Extract the (X, Y) coordinate from the center of the cell holding the provided text.  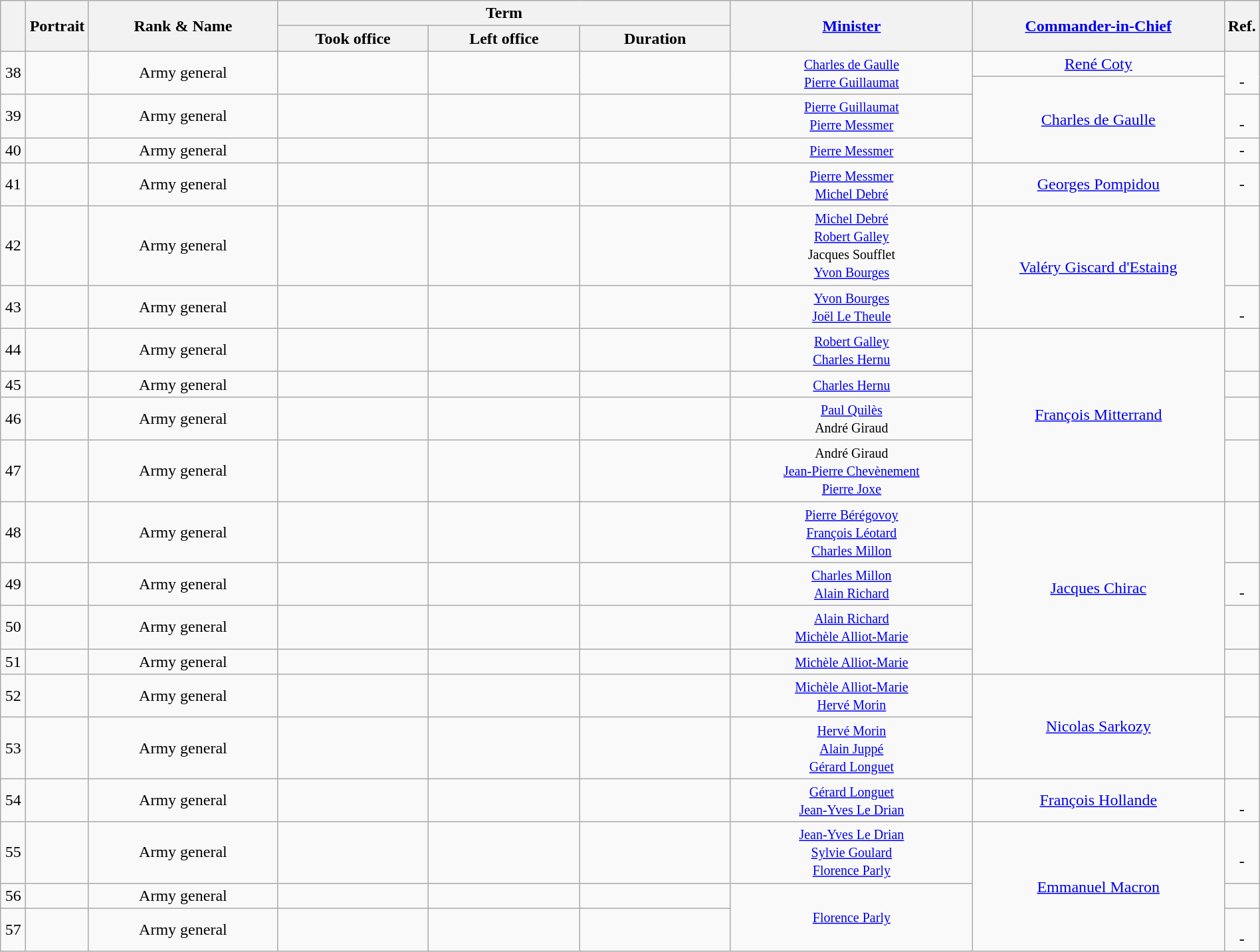
51 (13, 662)
57 (13, 930)
René Coty (1098, 64)
Gérard LonguetJean-Yves Le Drian (851, 800)
Alain RichardMichèle Alliot-Marie (851, 627)
Robert GalleyCharles Hernu (851, 349)
38 (13, 73)
Hervé MorinAlain JuppéGérard Longuet (851, 748)
55 (13, 852)
Valéry Giscard d'Estaing (1098, 267)
Took office (352, 39)
François Hollande (1098, 800)
Michèle Alliot-Marie (851, 662)
53 (13, 748)
41 (13, 185)
44 (13, 349)
49 (13, 585)
43 (13, 307)
Georges Pompidou (1098, 185)
Duration (655, 39)
Jean-Yves Le DrianSylvie GoulardFlorence Parly (851, 852)
François Mitterrand (1098, 415)
Minister (851, 26)
Charles de Gaulle (1098, 120)
Florence Parly (851, 917)
Charles Hernu (851, 384)
52 (13, 696)
48 (13, 531)
Term (504, 13)
Charles de GaullePierre Guillaumat (851, 73)
Pierre Messmer (851, 150)
Yvon BourgesJoël Le Theule (851, 307)
54 (13, 800)
Michèle Alliot-MarieHervé Morin (851, 696)
46 (13, 419)
Portrait (57, 26)
47 (13, 470)
50 (13, 627)
40 (13, 150)
Charles MillonAlain Richard (851, 585)
Emmanuel Macron (1098, 886)
56 (13, 896)
Commander-in-Chief (1098, 26)
Rank & Name (183, 26)
Pierre BérégovoyFrançois LéotardCharles Millon (851, 531)
Jacques Chirac (1098, 587)
Nicolas Sarkozy (1098, 727)
Ref. (1241, 26)
42 (13, 246)
Left office (504, 39)
39 (13, 116)
Paul QuilèsAndré Giraud (851, 419)
André GiraudJean-Pierre ChevènementPierre Joxe (851, 470)
Michel DebréRobert GalleyJacques SouffletYvon Bourges (851, 246)
45 (13, 384)
Pierre GuillaumatPierre Messmer (851, 116)
Pierre MessmerMichel Debré (851, 185)
